Provide the [x, y] coordinate of the cell's center where the given text is located.  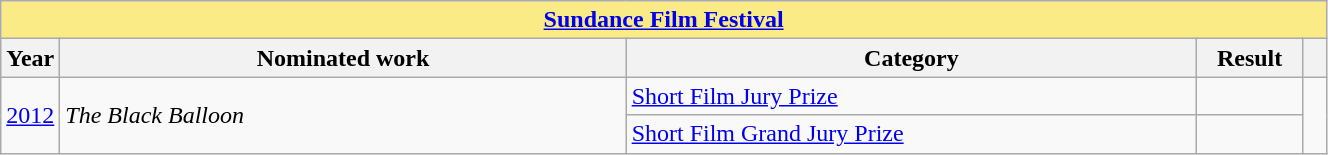
Category [912, 58]
Sundance Film Festival [664, 20]
Nominated work [343, 58]
Short Film Grand Jury Prize [912, 134]
Result [1250, 58]
2012 [30, 115]
The Black Balloon [343, 115]
Short Film Jury Prize [912, 96]
Year [30, 58]
